Pinpoint the cell where the given text exists, returning its [X, Y] midpoint coordinate. 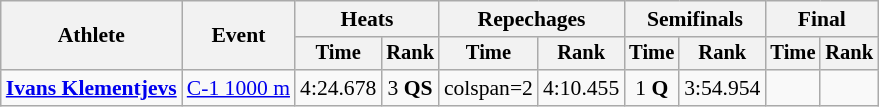
3:54.954 [722, 88]
Ivans Klementjevs [92, 88]
4:10.455 [581, 88]
Final [821, 19]
colspan=2 [488, 88]
Semifinals [694, 19]
Repechages [532, 19]
Event [238, 36]
3 QS [410, 88]
1 Q [652, 88]
C-1 1000 m [238, 88]
4:24.678 [338, 88]
Athlete [92, 36]
Heats [367, 19]
